Output the (X, Y) coordinate of the center of the cell containing the given text.  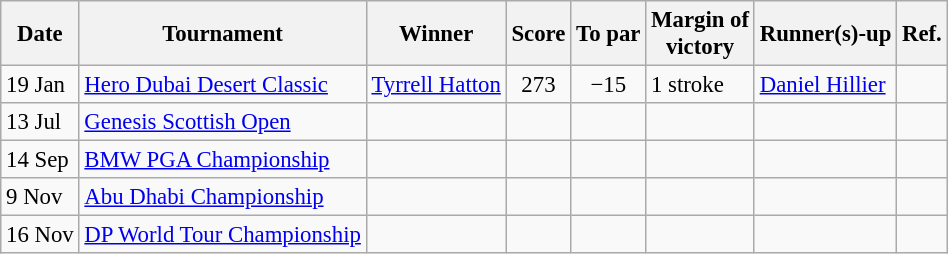
BMW PGA Championship (222, 160)
9 Nov (40, 197)
Ref. (922, 34)
Genesis Scottish Open (222, 122)
1 stroke (700, 85)
16 Nov (40, 235)
Margin ofvictory (700, 34)
19 Jan (40, 85)
Runner(s)-up (825, 34)
−15 (608, 85)
Daniel Hillier (825, 85)
Hero Dubai Desert Classic (222, 85)
13 Jul (40, 122)
Date (40, 34)
Winner (436, 34)
273 (538, 85)
Tournament (222, 34)
To par (608, 34)
14 Sep (40, 160)
Score (538, 34)
Tyrrell Hatton (436, 85)
Abu Dhabi Championship (222, 197)
DP World Tour Championship (222, 235)
